Return the [X, Y] coordinate for the center point of the cell that contains the specified text.  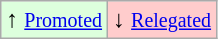
↓ Relegated [162, 20]
↑ Promoted [54, 20]
